Provide the [x, y] coordinate of the cell's center where the given text is located.  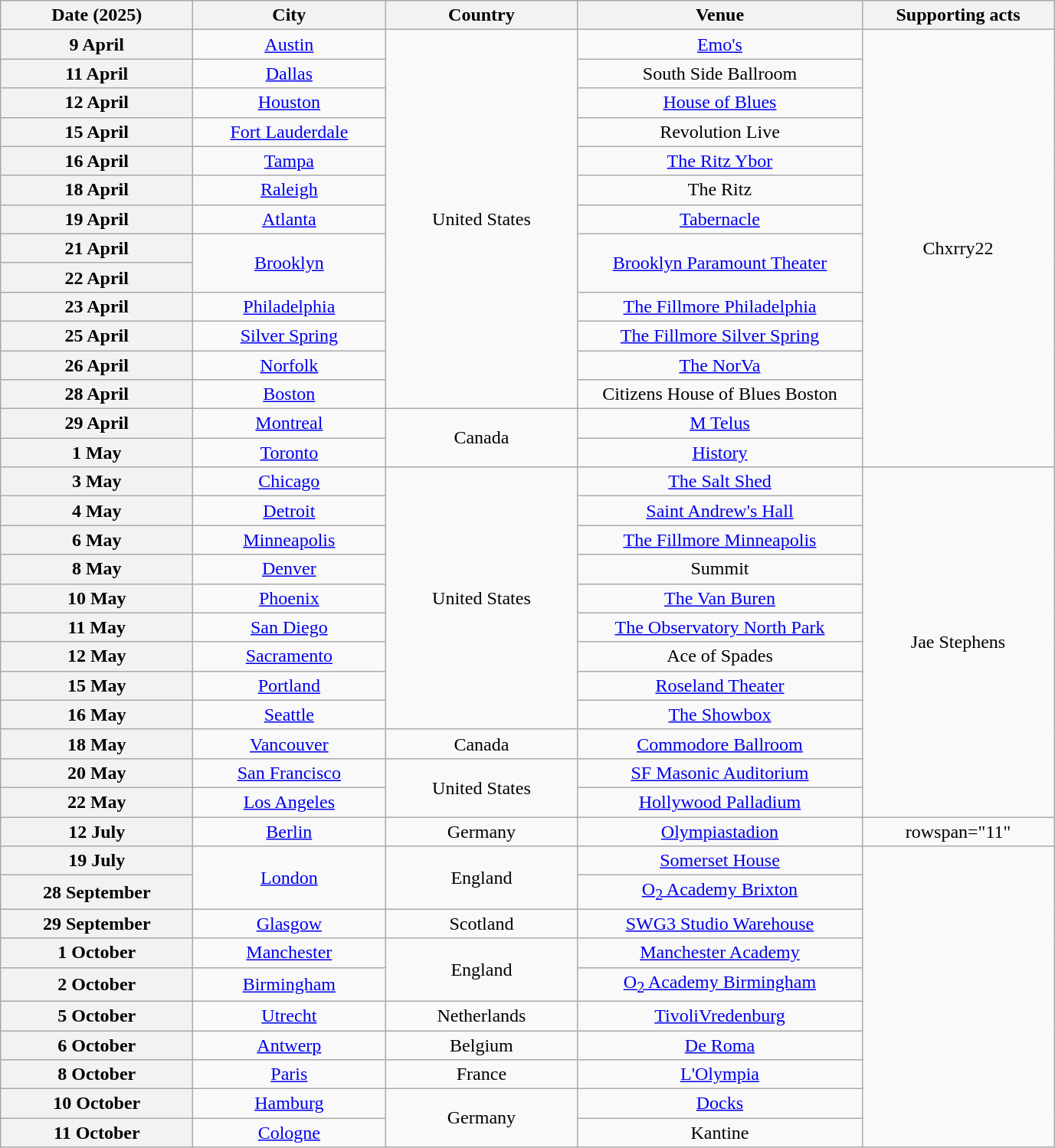
1 May [97, 453]
Scotland [481, 924]
Venue [720, 15]
Hollywood Palladium [720, 802]
The Observatory North Park [720, 627]
8 October [97, 1074]
Detroit [290, 511]
Revolution Live [720, 132]
Netherlands [481, 1016]
Summit [720, 569]
Sacramento [290, 656]
23 April [97, 306]
House of Blues [720, 103]
Austin [290, 44]
The Salt Shed [720, 482]
The Ritz [720, 190]
5 October [97, 1016]
Ace of Spades [720, 656]
21 April [97, 248]
The Fillmore Minneapolis [720, 540]
22 May [97, 802]
Commodore Ballroom [720, 744]
18 April [97, 190]
15 May [97, 685]
rowspan="11" [958, 831]
Phoenix [290, 598]
Somerset House [720, 861]
The Fillmore Philadelphia [720, 306]
Brooklyn Paramount Theater [720, 263]
Boston [290, 394]
Houston [290, 103]
Manchester [290, 953]
The NorVa [720, 365]
25 April [97, 335]
18 May [97, 744]
History [720, 453]
M Telus [720, 424]
South Side Ballroom [720, 74]
City [290, 15]
10 May [97, 598]
SWG3 Studio Warehouse [720, 924]
2 October [97, 984]
11 May [97, 627]
Roseland Theater [720, 685]
Tampa [290, 161]
Atlanta [290, 219]
Antwerp [290, 1045]
Saint Andrew's Hall [720, 511]
Norfolk [290, 365]
19 July [97, 861]
Manchester Academy [720, 953]
Silver Spring [290, 335]
6 May [97, 540]
O2 Academy Brixton [720, 892]
Denver [290, 569]
Minneapolis [290, 540]
SF Masonic Auditorium [720, 773]
TivoliVredenburg [720, 1016]
Philadelphia [290, 306]
Seattle [290, 715]
11 October [97, 1133]
Tabernacle [720, 219]
26 April [97, 365]
Jae Stephens [958, 642]
6 October [97, 1045]
Montreal [290, 424]
Paris [290, 1074]
15 April [97, 132]
12 May [97, 656]
1 October [97, 953]
29 September [97, 924]
Date (2025) [97, 15]
Cologne [290, 1133]
12 July [97, 831]
Belgium [481, 1045]
Raleigh [290, 190]
10 October [97, 1104]
29 April [97, 424]
De Roma [720, 1045]
Emo's [720, 44]
22 April [97, 277]
11 April [97, 74]
16 May [97, 715]
France [481, 1074]
Citizens House of Blues Boston [720, 394]
Utrecht [290, 1016]
London [290, 878]
Toronto [290, 453]
Los Angeles [290, 802]
8 May [97, 569]
Docks [720, 1104]
Supporting acts [958, 15]
Kantine [720, 1133]
Vancouver [290, 744]
Dallas [290, 74]
Berlin [290, 831]
28 April [97, 394]
19 April [97, 219]
Fort Lauderdale [290, 132]
Glasgow [290, 924]
O2 Academy Birmingham [720, 984]
Hamburg [290, 1104]
San Diego [290, 627]
Chxrry22 [958, 248]
San Francisco [290, 773]
The Van Buren [720, 598]
L'Olympia [720, 1074]
The Fillmore Silver Spring [720, 335]
20 May [97, 773]
4 May [97, 511]
The Ritz Ybor [720, 161]
Brooklyn [290, 263]
Country [481, 15]
The Showbox [720, 715]
Olympiastadion [720, 831]
3 May [97, 482]
12 April [97, 103]
Birmingham [290, 984]
16 April [97, 161]
9 April [97, 44]
28 September [97, 892]
Portland [290, 685]
Chicago [290, 482]
